Scan for the cell matching the given text and deliver its (x, y) coordinate at center. 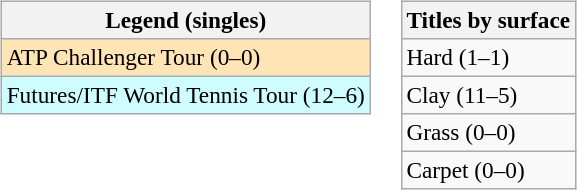
Clay (11–5) (488, 95)
ATP Challenger Tour (0–0) (186, 57)
Hard (1–1) (488, 57)
Grass (0–0) (488, 133)
Titles by surface (488, 20)
Legend (singles) (186, 20)
Futures/ITF World Tennis Tour (12–6) (186, 95)
Carpet (0–0) (488, 171)
